Return (x, y) of the center of cell containing provided text 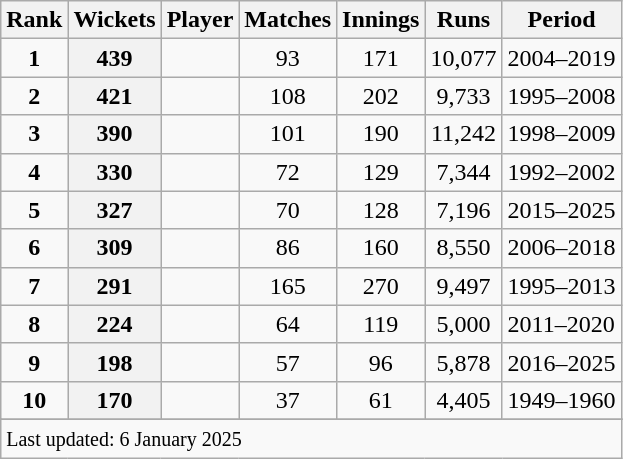
2016–2025 (562, 362)
9,733 (464, 96)
198 (114, 362)
128 (381, 210)
Wickets (114, 20)
1995–2008 (562, 96)
6 (34, 248)
327 (114, 210)
1995–2013 (562, 286)
2011–2020 (562, 324)
160 (381, 248)
Player (200, 20)
10,077 (464, 58)
1949–1960 (562, 400)
2004–2019 (562, 58)
4,405 (464, 400)
309 (114, 248)
421 (114, 96)
129 (381, 172)
439 (114, 58)
57 (288, 362)
202 (381, 96)
330 (114, 172)
Matches (288, 20)
171 (381, 58)
Period (562, 20)
170 (114, 400)
11,242 (464, 134)
1 (34, 58)
Rank (34, 20)
64 (288, 324)
165 (288, 286)
5,878 (464, 362)
270 (381, 286)
2015–2025 (562, 210)
93 (288, 58)
86 (288, 248)
101 (288, 134)
Innings (381, 20)
8 (34, 324)
1992–2002 (562, 172)
37 (288, 400)
96 (381, 362)
Last updated: 6 January 2025 (311, 438)
390 (114, 134)
61 (381, 400)
119 (381, 324)
7,196 (464, 210)
10 (34, 400)
224 (114, 324)
2 (34, 96)
Runs (464, 20)
108 (288, 96)
70 (288, 210)
190 (381, 134)
2006–2018 (562, 248)
9 (34, 362)
9,497 (464, 286)
5,000 (464, 324)
4 (34, 172)
7 (34, 286)
1998–2009 (562, 134)
291 (114, 286)
8,550 (464, 248)
5 (34, 210)
7,344 (464, 172)
3 (34, 134)
72 (288, 172)
